For the text-containing cell, return its midpoint in [x, y] coordinate format. 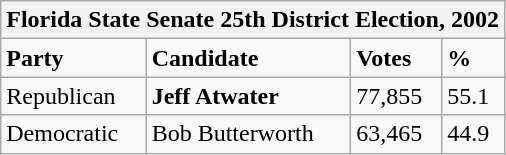
77,855 [396, 96]
Votes [396, 58]
44.9 [474, 134]
Bob Butterworth [248, 134]
Candidate [248, 58]
63,465 [396, 134]
Party [74, 58]
Florida State Senate 25th District Election, 2002 [253, 20]
Republican [74, 96]
55.1 [474, 96]
% [474, 58]
Jeff Atwater [248, 96]
Democratic [74, 134]
